Determine the [X, Y] coordinate at the center of the cell enclosing the given text.  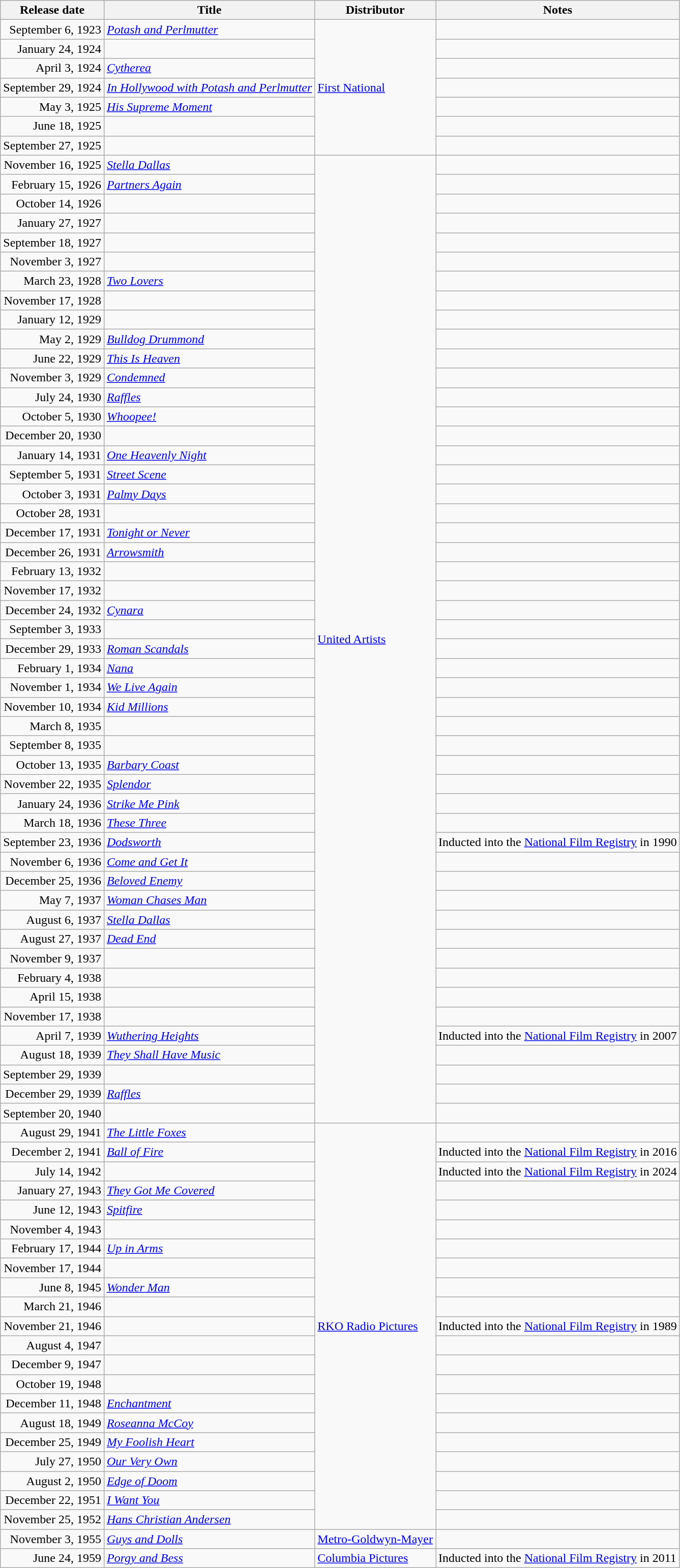
June 22, 1929 [52, 358]
Nana [209, 668]
October 5, 1930 [52, 416]
Wuthering Heights [209, 1036]
This Is Heaven [209, 358]
January 12, 1929 [52, 320]
December 25, 1949 [52, 1442]
December 29, 1933 [52, 649]
April 15, 1938 [52, 997]
May 3, 1925 [52, 107]
Hans Christian Andersen [209, 1520]
Guys and Dolls [209, 1539]
March 8, 1935 [52, 726]
December 22, 1951 [52, 1500]
September 5, 1931 [52, 474]
February 17, 1944 [52, 1249]
February 1, 1934 [52, 668]
November 17, 1932 [52, 591]
November 3, 1929 [52, 378]
December 9, 1947 [52, 1365]
March 21, 1946 [52, 1307]
April 7, 1939 [52, 1036]
Porgy and Bess [209, 1558]
November 9, 1937 [52, 958]
Notes [557, 10]
My Foolish Heart [209, 1442]
The Little Foxes [209, 1132]
RKO Radio Pictures [375, 1326]
February 13, 1932 [52, 571]
January 14, 1931 [52, 455]
They Got Me Covered [209, 1191]
June 12, 1943 [52, 1210]
August 6, 1937 [52, 920]
Dodsworth [209, 842]
November 17, 1944 [52, 1268]
Two Lovers [209, 281]
Bulldog Drummond [209, 339]
Inducted into the National Film Registry in 2024 [557, 1171]
November 17, 1938 [52, 1016]
January 24, 1936 [52, 803]
Inducted into the National Film Registry in 2011 [557, 1558]
March 18, 1936 [52, 823]
September 29, 1924 [52, 87]
I Want You [209, 1500]
October 3, 1931 [52, 494]
One Heavenly Night [209, 455]
Potash and Perlmutter [209, 29]
Edge of Doom [209, 1481]
December 29, 1939 [52, 1094]
December 25, 1936 [52, 881]
February 15, 1926 [52, 184]
November 4, 1943 [52, 1229]
November 16, 1925 [52, 165]
Condemned [209, 378]
September 27, 1925 [52, 145]
Wonder Man [209, 1287]
Beloved Enemy [209, 881]
October 14, 1926 [52, 203]
Metro-Goldwyn-Mayer [375, 1539]
United Artists [375, 639]
Inducted into the National Film Registry in 1989 [557, 1326]
September 3, 1933 [52, 629]
Barbary Coast [209, 765]
November 10, 1934 [52, 707]
June 24, 1959 [52, 1558]
Street Scene [209, 474]
September 6, 1923 [52, 29]
Woman Chases Man [209, 900]
October 13, 1935 [52, 765]
January 27, 1927 [52, 223]
December 11, 1948 [52, 1403]
Inducted into the National Film Registry in 2016 [557, 1152]
November 17, 1928 [52, 300]
Splendor [209, 784]
December 2, 1941 [52, 1152]
August 2, 1950 [52, 1481]
Distributor [375, 10]
November 1, 1934 [52, 687]
November 25, 1952 [52, 1520]
They Shall Have Music [209, 1055]
January 24, 1924 [52, 49]
September 8, 1935 [52, 745]
September 18, 1927 [52, 243]
March 23, 1928 [52, 281]
Arrowsmith [209, 552]
Tonight or Never [209, 532]
Inducted into the National Film Registry in 2007 [557, 1036]
Strike Me Pink [209, 803]
Spitfire [209, 1210]
November 3, 1955 [52, 1539]
Ball of Fire [209, 1152]
August 18, 1949 [52, 1423]
February 4, 1938 [52, 978]
Enchantment [209, 1403]
June 18, 1925 [52, 126]
Whoopee! [209, 416]
November 22, 1935 [52, 784]
December 26, 1931 [52, 552]
Title [209, 10]
Release date [52, 10]
November 21, 1946 [52, 1326]
Our Very Own [209, 1461]
June 8, 1945 [52, 1287]
July 24, 1930 [52, 397]
August 4, 1947 [52, 1345]
Roseanna McCoy [209, 1423]
Kid Millions [209, 707]
Inducted into the National Film Registry in 1990 [557, 842]
These Three [209, 823]
November 6, 1936 [52, 862]
May 7, 1937 [52, 900]
September 29, 1939 [52, 1074]
May 2, 1929 [52, 339]
August 27, 1937 [52, 939]
Dead End [209, 939]
July 27, 1950 [52, 1461]
Cytherea [209, 68]
Cynara [209, 610]
January 27, 1943 [52, 1191]
In Hollywood with Potash and Perlmutter [209, 87]
Partners Again [209, 184]
August 29, 1941 [52, 1132]
First National [375, 87]
December 20, 1930 [52, 436]
October 19, 1948 [52, 1384]
Come and Get It [209, 862]
December 24, 1932 [52, 610]
Roman Scandals [209, 649]
Columbia Pictures [375, 1558]
His Supreme Moment [209, 107]
August 18, 1939 [52, 1055]
October 28, 1931 [52, 513]
November 3, 1927 [52, 262]
Palmy Days [209, 494]
April 3, 1924 [52, 68]
September 20, 1940 [52, 1113]
September 23, 1936 [52, 842]
December 17, 1931 [52, 532]
July 14, 1942 [52, 1171]
We Live Again [209, 687]
Up in Arms [209, 1249]
